Identify which cell holds the provided text, then report its (x, y) central coordinate. 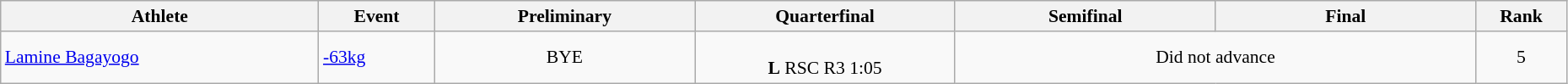
Did not advance (1215, 58)
Quarterfinal (825, 16)
Lamine Bagayogo (160, 58)
Event (376, 16)
Rank (1522, 16)
Preliminary (565, 16)
Semifinal (1085, 16)
BYE (565, 58)
-63kg (376, 58)
5 (1522, 58)
Athlete (160, 16)
L RSC R3 1:05 (825, 58)
Final (1346, 16)
